Scan for the cell matching the given text and deliver its [x, y] coordinate at center. 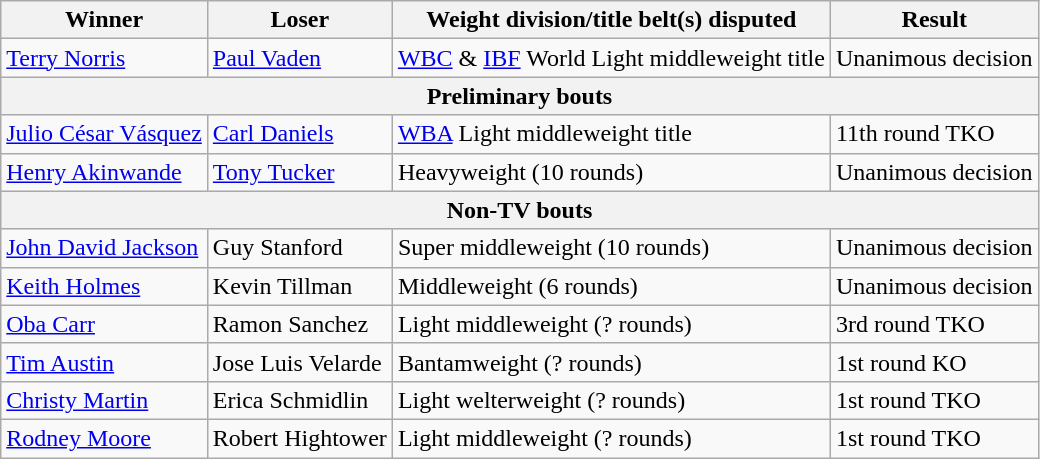
WBA Light middleweight title [611, 134]
John David Jackson [104, 248]
Guy Stanford [300, 248]
Paul Vaden [300, 58]
Jose Luis Velarde [300, 362]
Ramon Sanchez [300, 324]
Middleweight (6 rounds) [611, 286]
3rd round TKO [934, 324]
Heavyweight (10 rounds) [611, 172]
Winner [104, 20]
11th round TKO [934, 134]
Tim Austin [104, 362]
Julio César Vásquez [104, 134]
Oba Carr [104, 324]
Keith Holmes [104, 286]
Carl Daniels [300, 134]
Henry Akinwande [104, 172]
Kevin Tillman [300, 286]
Tony Tucker [300, 172]
1st round KO [934, 362]
Bantamweight (? rounds) [611, 362]
Non-TV bouts [520, 210]
Super middleweight (10 rounds) [611, 248]
Robert Hightower [300, 438]
Preliminary bouts [520, 96]
Terry Norris [104, 58]
Christy Martin [104, 400]
Erica Schmidlin [300, 400]
Rodney Moore [104, 438]
Light welterweight (? rounds) [611, 400]
WBC & IBF World Light middleweight title [611, 58]
Weight division/title belt(s) disputed [611, 20]
Result [934, 20]
Loser [300, 20]
